Output the (X, Y) coordinate of the center of the cell containing the given text.  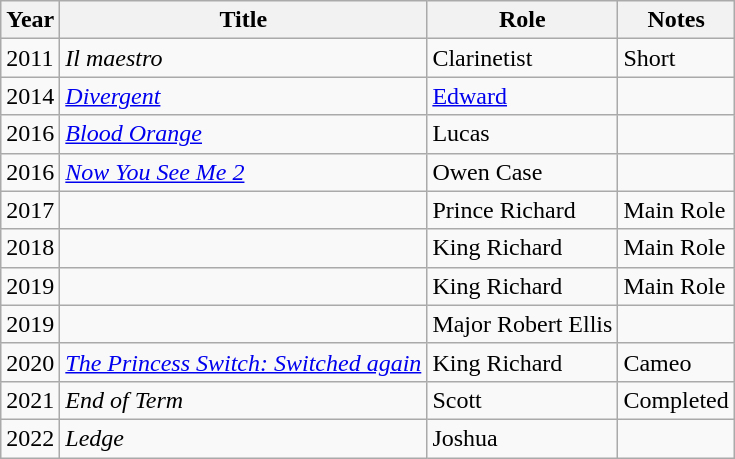
2017 (30, 210)
Notes (676, 20)
2022 (30, 438)
2020 (30, 362)
Divergent (244, 96)
Title (244, 20)
2011 (30, 58)
Clarinetist (522, 58)
2018 (30, 248)
Edward (522, 96)
Role (522, 20)
End of Term (244, 400)
Now You See Me 2 (244, 172)
Completed (676, 400)
Cameo (676, 362)
The Princess Switch: Switched again (244, 362)
Short (676, 58)
Prince Richard (522, 210)
Il maestro (244, 58)
Scott (522, 400)
Lucas (522, 134)
Blood Orange (244, 134)
2021 (30, 400)
Major Robert Ellis (522, 324)
Ledge (244, 438)
Year (30, 20)
2014 (30, 96)
Owen Case (522, 172)
Joshua (522, 438)
